Return (x, y) of the center of cell containing provided text 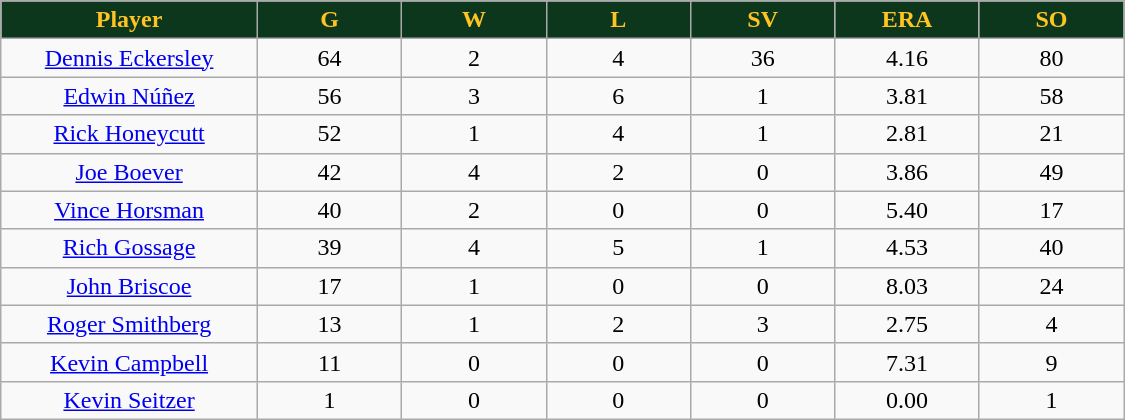
W (474, 20)
Dennis Eckersley (130, 58)
SO (1051, 20)
John Briscoe (130, 286)
42 (329, 172)
G (329, 20)
80 (1051, 58)
0.00 (907, 400)
11 (329, 362)
39 (329, 248)
Kevin Seitzer (130, 400)
49 (1051, 172)
SV (763, 20)
56 (329, 96)
5 (618, 248)
64 (329, 58)
ERA (907, 20)
36 (763, 58)
21 (1051, 134)
3.86 (907, 172)
Vince Horsman (130, 210)
Edwin Núñez (130, 96)
Rick Honeycutt (130, 134)
7.31 (907, 362)
Roger Smithberg (130, 324)
52 (329, 134)
6 (618, 96)
4.53 (907, 248)
Rich Gossage (130, 248)
4.16 (907, 58)
2.75 (907, 324)
3.81 (907, 96)
L (618, 20)
2.81 (907, 134)
8.03 (907, 286)
9 (1051, 362)
Player (130, 20)
13 (329, 324)
24 (1051, 286)
Kevin Campbell (130, 362)
5.40 (907, 210)
Joe Boever (130, 172)
58 (1051, 96)
